From the cell containing the given text, extract its center point as (X, Y) coordinate. 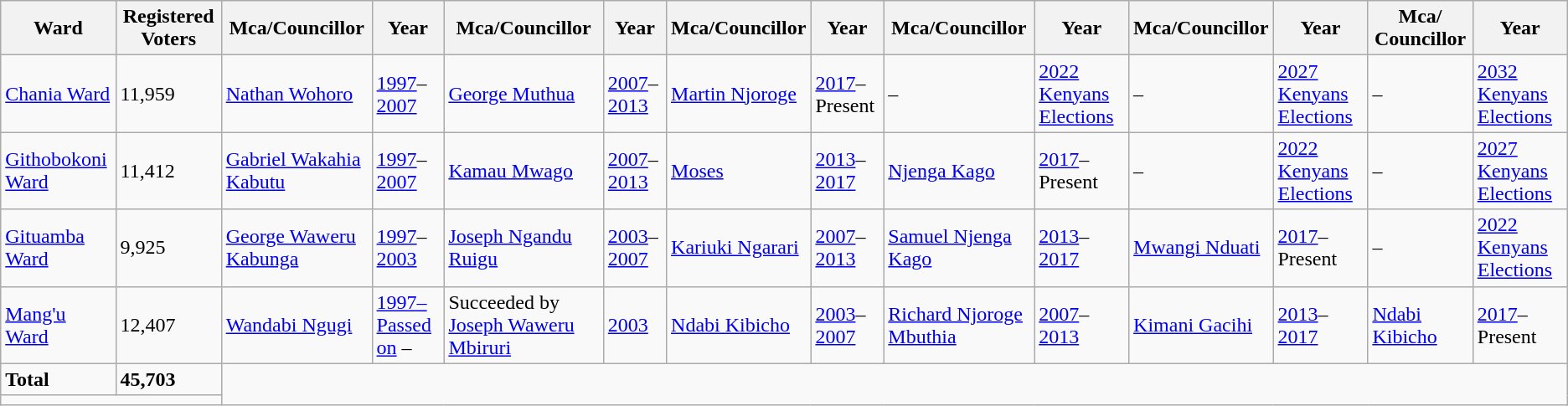
Registered Voters (168, 28)
9,925 (168, 248)
Kimani Gacihi (1201, 325)
Martin Njoroge (739, 94)
George Muthua (524, 94)
Kariuki Ngarari (739, 248)
Mca/ Councillor (1421, 28)
Githobokoni Ward (59, 171)
Ward (59, 28)
Wandabi Ngugi (297, 325)
Njenga Kago (959, 171)
Gituamba Ward (59, 248)
Total (59, 379)
45,703 (168, 379)
Kamau Mwago (524, 171)
11,412 (168, 171)
11,959 (168, 94)
Samuel Njenga Kago (959, 248)
Mwangi Nduati (1201, 248)
2032 Kenyans Elections (1519, 94)
Joseph Ngandu Ruigu (524, 248)
Richard Njoroge Mbuthia (959, 325)
12,407 (168, 325)
Chania Ward (59, 94)
George Waweru Kabunga (297, 248)
1997–2003 (408, 248)
2003 (635, 325)
Moses (739, 171)
1997–Passed on – (408, 325)
Nathan Wohoro (297, 94)
Mang'u Ward (59, 325)
Gabriel Wakahia Kabutu (297, 171)
Succeeded by Joseph Waweru Mbiruri (524, 325)
